Identify which cell holds the provided text, then report its (X, Y) central coordinate. 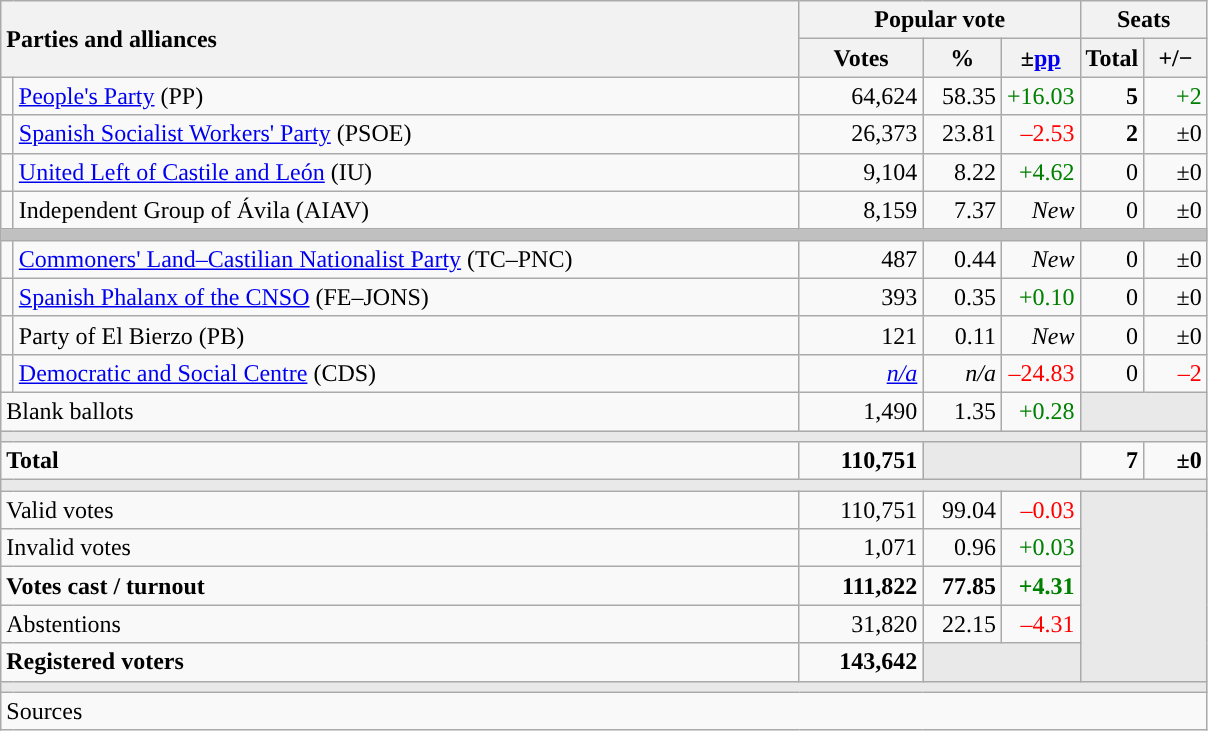
–0.03 (1040, 510)
99.04 (962, 510)
0.35 (962, 297)
±pp (1040, 58)
Independent Group of Ávila (AIAV) (406, 210)
1,490 (861, 411)
1.35 (962, 411)
9,104 (861, 172)
1,071 (861, 548)
People's Party (PP) (406, 96)
26,373 (861, 134)
Spanish Phalanx of the CNSO (FE–JONS) (406, 297)
+0.03 (1040, 548)
7 (1112, 461)
0.96 (962, 548)
+4.62 (1040, 172)
Votes cast / turnout (400, 586)
Commoners' Land–Castilian Nationalist Party (TC–PNC) (406, 259)
143,642 (861, 662)
393 (861, 297)
–24.83 (1040, 373)
% (962, 58)
Invalid votes (400, 548)
Abstentions (400, 624)
+0.10 (1040, 297)
–2 (1176, 373)
22.15 (962, 624)
23.81 (962, 134)
+/− (1176, 58)
+16.03 (1040, 96)
31,820 (861, 624)
+0.28 (1040, 411)
8,159 (861, 210)
7.37 (962, 210)
0.44 (962, 259)
64,624 (861, 96)
487 (861, 259)
Blank ballots (400, 411)
Valid votes (400, 510)
Democratic and Social Centre (CDS) (406, 373)
Spanish Socialist Workers' Party (PSOE) (406, 134)
2 (1112, 134)
+4.31 (1040, 586)
United Left of Castile and León (IU) (406, 172)
8.22 (962, 172)
111,822 (861, 586)
Registered voters (400, 662)
Popular vote (940, 20)
–2.53 (1040, 134)
Parties and alliances (400, 39)
Party of El Bierzo (PB) (406, 335)
121 (861, 335)
–4.31 (1040, 624)
Seats (1144, 20)
Sources (604, 711)
Votes (861, 58)
5 (1112, 96)
+2 (1176, 96)
77.85 (962, 586)
0.11 (962, 335)
58.35 (962, 96)
